Pinpoint the cell where the given text exists, returning its [X, Y] midpoint coordinate. 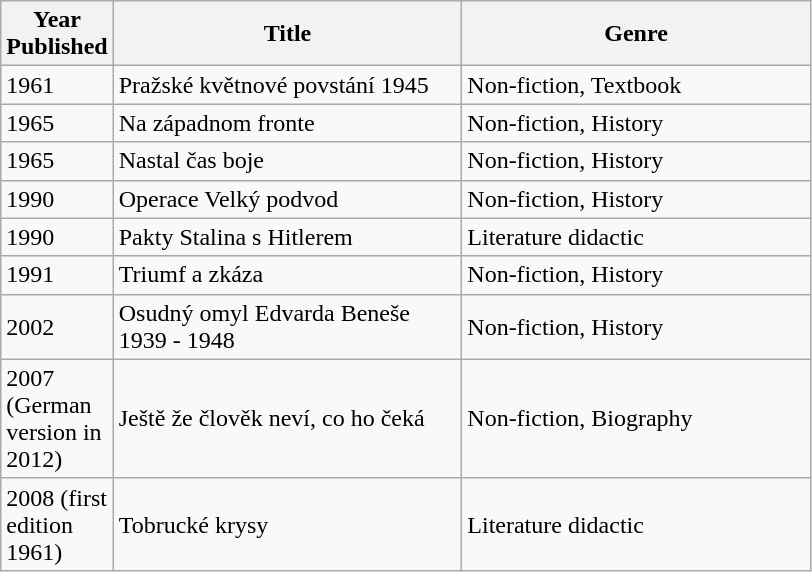
Ještě že člověk neví, co ho čeká [288, 418]
Pražské květnové povstání 1945 [288, 85]
Year Published [57, 34]
Na západnom fronte [288, 123]
2008 (first edition 1961) [57, 524]
2007 (German version in 2012) [57, 418]
Non-fiction, Textbook [636, 85]
1991 [57, 275]
Title [288, 34]
2002 [57, 326]
Operace Velký podvod [288, 199]
Tobrucké krysy [288, 524]
Pakty Stalina s Hitlerem [288, 237]
Nastal čas boje [288, 161]
Osudný omyl Edvarda Beneše 1939 - 1948 [288, 326]
Non-fiction, Biography [636, 418]
Genre [636, 34]
Triumf a zkáza [288, 275]
1961 [57, 85]
